Locate the cell with the specified text and output its (x, y) center coordinate. 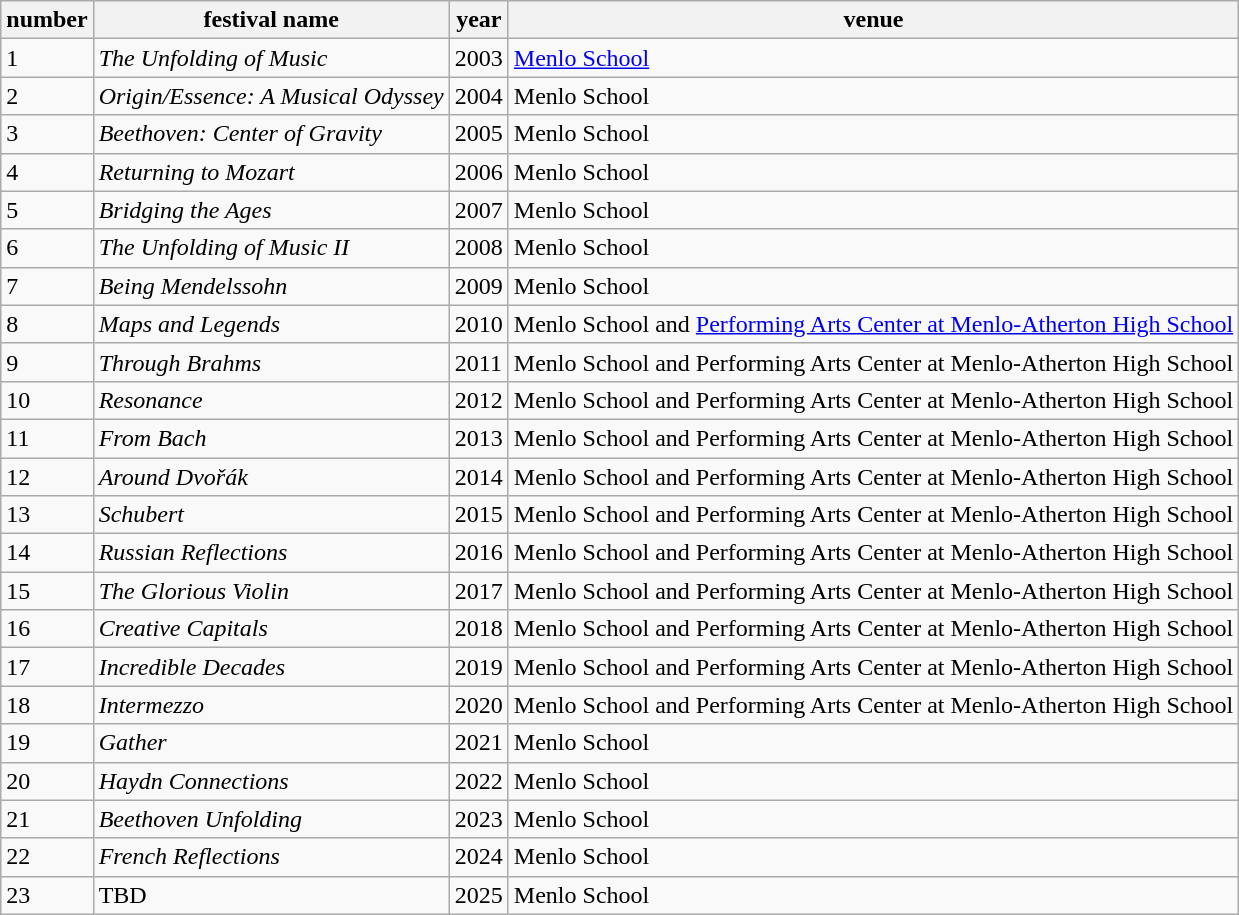
The Unfolding of Music II (271, 248)
2005 (478, 134)
12 (47, 477)
17 (47, 667)
2011 (478, 362)
Resonance (271, 400)
2020 (478, 705)
9 (47, 362)
Beethoven Unfolding (271, 819)
2013 (478, 438)
Through Brahms (271, 362)
Schubert (271, 515)
19 (47, 743)
Maps and Legends (271, 324)
Haydn Connections (271, 781)
The Unfolding of Music (271, 58)
From Bach (271, 438)
Around Dvořák (271, 477)
2003 (478, 58)
number (47, 20)
Gather (271, 743)
1 (47, 58)
20 (47, 781)
2007 (478, 210)
Returning to Mozart (271, 172)
3 (47, 134)
2025 (478, 895)
Being Mendelssohn (271, 286)
7 (47, 286)
21 (47, 819)
2009 (478, 286)
Creative Capitals (271, 629)
2022 (478, 781)
10 (47, 400)
2012 (478, 400)
2004 (478, 96)
Incredible Decades (271, 667)
2015 (478, 515)
5 (47, 210)
2021 (478, 743)
2010 (478, 324)
8 (47, 324)
TBD (271, 895)
14 (47, 553)
2017 (478, 591)
2024 (478, 857)
2008 (478, 248)
Bridging the Ages (271, 210)
Russian Reflections (271, 553)
22 (47, 857)
13 (47, 515)
The Glorious Violin (271, 591)
2016 (478, 553)
6 (47, 248)
15 (47, 591)
2006 (478, 172)
2 (47, 96)
Beethoven: Center of Gravity (271, 134)
2014 (478, 477)
23 (47, 895)
2018 (478, 629)
year (478, 20)
2023 (478, 819)
French Reflections (271, 857)
festival name (271, 20)
4 (47, 172)
11 (47, 438)
18 (47, 705)
16 (47, 629)
Intermezzo (271, 705)
2019 (478, 667)
venue (873, 20)
Origin/Essence: A Musical Odyssey (271, 96)
